Locate the cell with the specified text and output its [x, y] center coordinate. 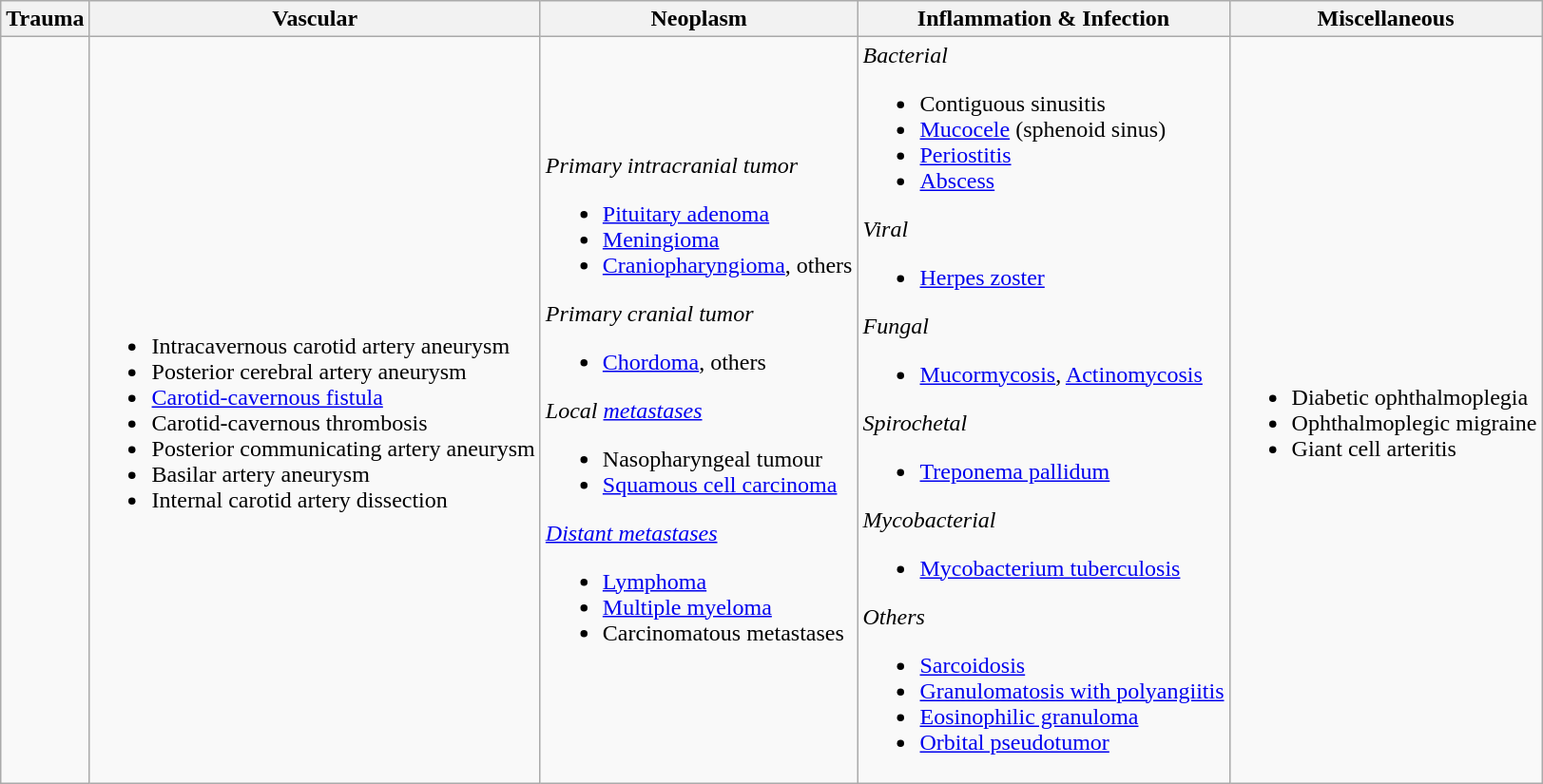
Neoplasm [699, 19]
Inflammation & Infection [1044, 19]
Diabetic ophthalmoplegiaOphthalmoplegic migraineGiant cell arteritis [1386, 411]
Miscellaneous [1386, 19]
Vascular [315, 19]
Trauma [46, 19]
